Determine the (x, y) coordinate at the center of the cell enclosing the given text.  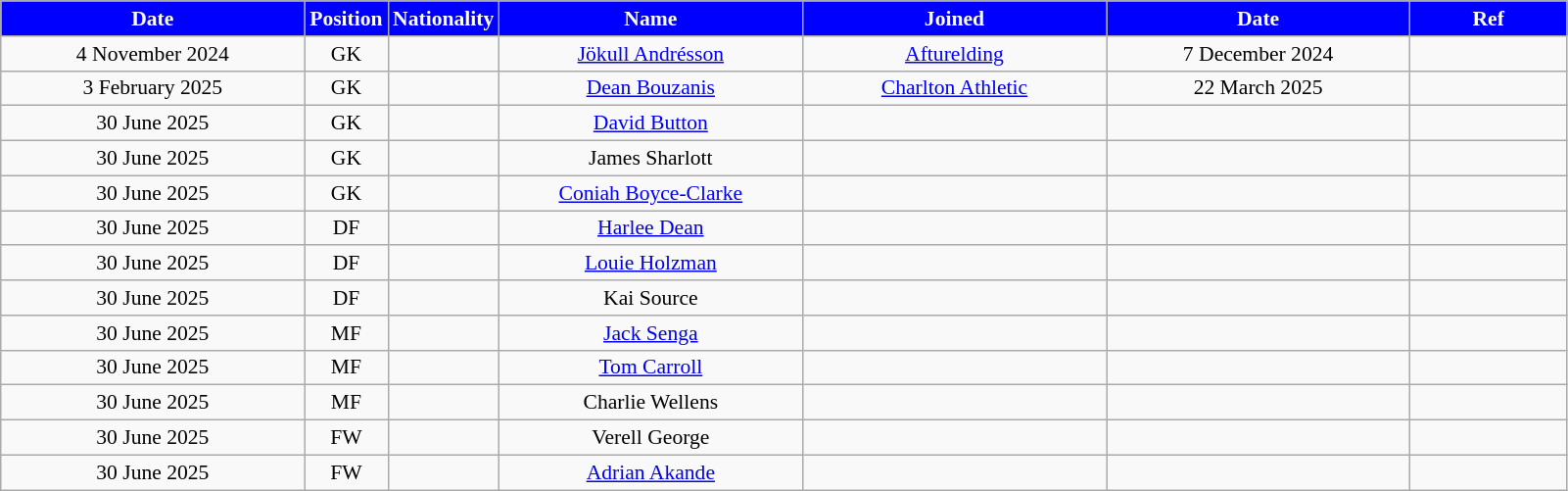
Ref (1489, 19)
Charlton Athletic (954, 88)
Nationality (443, 19)
Charlie Wellens (650, 403)
Dean Bouzanis (650, 88)
Afturelding (954, 54)
Joined (954, 19)
Louie Holzman (650, 264)
Adrian Akande (650, 472)
Name (650, 19)
Jack Senga (650, 333)
7 December 2024 (1259, 54)
22 March 2025 (1259, 88)
Coniah Boyce-Clarke (650, 193)
Harlee Dean (650, 228)
3 February 2025 (153, 88)
4 November 2024 (153, 54)
Position (347, 19)
Jökull Andrésson (650, 54)
Verell George (650, 438)
Tom Carroll (650, 368)
James Sharlott (650, 159)
Kai Source (650, 298)
David Button (650, 123)
